Provide the [X, Y] coordinate of the cell's center where the given text is located.  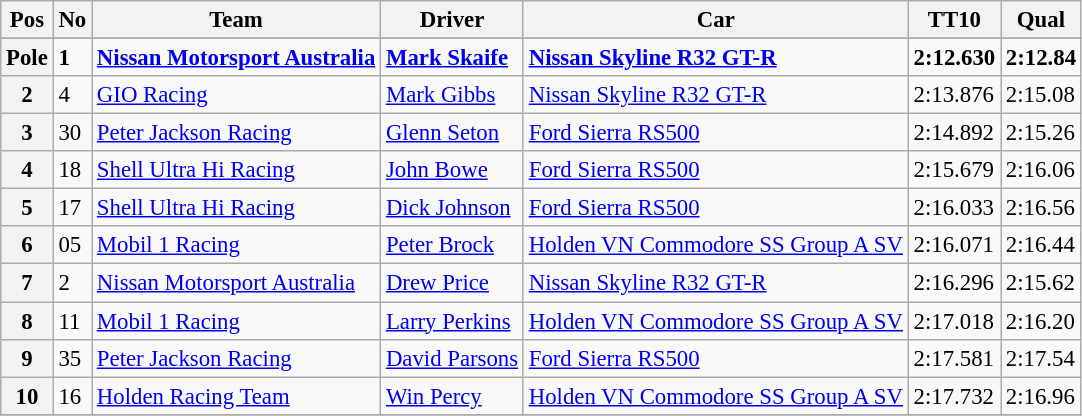
2:15.08 [1040, 95]
2:12.630 [954, 58]
Driver [452, 20]
2:15.26 [1040, 133]
5 [27, 208]
Drew Price [452, 283]
Holden Racing Team [236, 396]
Pos [27, 20]
Peter Brock [452, 245]
2:16.96 [1040, 396]
Dick Johnson [452, 208]
No [72, 20]
2:16.20 [1040, 321]
2:12.84 [1040, 58]
2:16.071 [954, 245]
9 [27, 358]
Qual [1040, 20]
2:13.876 [954, 95]
2:16.06 [1040, 170]
30 [72, 133]
Larry Perkins [452, 321]
2:17.54 [1040, 358]
Mark Gibbs [452, 95]
2:16.44 [1040, 245]
17 [72, 208]
2:17.018 [954, 321]
05 [72, 245]
David Parsons [452, 358]
2:14.892 [954, 133]
TT10 [954, 20]
Win Percy [452, 396]
Mark Skaife [452, 58]
2:15.679 [954, 170]
2:16.56 [1040, 208]
11 [72, 321]
2:15.62 [1040, 283]
7 [27, 283]
16 [72, 396]
18 [72, 170]
2:16.033 [954, 208]
Pole [27, 58]
Glenn Seton [452, 133]
3 [27, 133]
1 [72, 58]
2:16.296 [954, 283]
35 [72, 358]
6 [27, 245]
Team [236, 20]
10 [27, 396]
2:17.732 [954, 396]
2:17.581 [954, 358]
Car [716, 20]
8 [27, 321]
John Bowe [452, 170]
GIO Racing [236, 95]
